Find where the given text appears and provide that cell's center as (X, Y) coordinate. 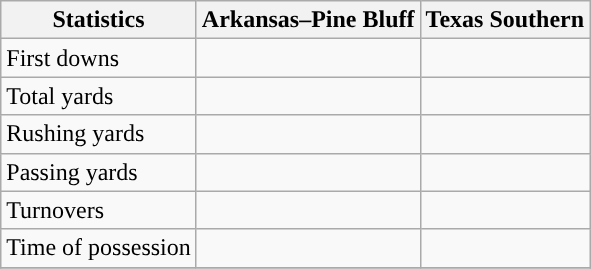
Passing yards (99, 172)
Arkansas–Pine Bluff (308, 20)
Total yards (99, 96)
First downs (99, 58)
Time of possession (99, 248)
Texas Southern (505, 20)
Turnovers (99, 210)
Statistics (99, 20)
Rushing yards (99, 134)
